Pinpoint the cell where the given text exists, returning its [X, Y] midpoint coordinate. 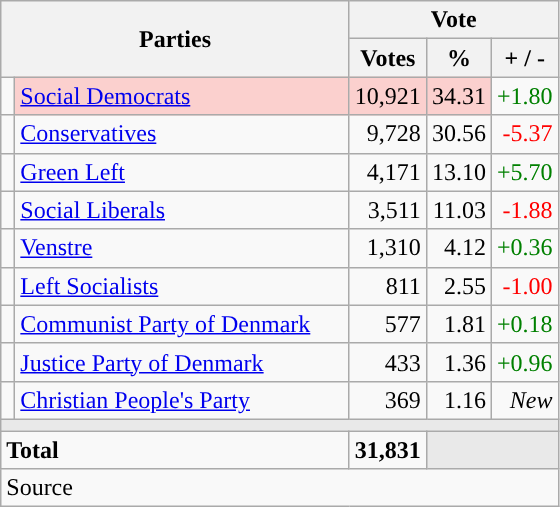
4.12 [458, 248]
Votes [388, 58]
Communist Party of Denmark [182, 324]
Social Liberals [182, 210]
1.36 [458, 362]
433 [388, 362]
811 [388, 286]
Total [176, 449]
+0.96 [524, 362]
New [524, 400]
2.55 [458, 286]
Parties [176, 39]
Left Socialists [182, 286]
3,511 [388, 210]
-1.00 [524, 286]
9,728 [388, 134]
1,310 [388, 248]
% [458, 58]
10,921 [388, 96]
4,171 [388, 172]
Social Democrats [182, 96]
Source [280, 488]
+1.80 [524, 96]
+ / - [524, 58]
Venstre [182, 248]
Conservatives [182, 134]
11.03 [458, 210]
1.16 [458, 400]
+0.36 [524, 248]
-5.37 [524, 134]
13.10 [458, 172]
+5.70 [524, 172]
Vote [454, 20]
-1.88 [524, 210]
30.56 [458, 134]
1.81 [458, 324]
31,831 [388, 449]
369 [388, 400]
577 [388, 324]
Justice Party of Denmark [182, 362]
Green Left [182, 172]
+0.18 [524, 324]
Christian People's Party [182, 400]
34.31 [458, 96]
